Detect which cell encompasses the target text, then output its (X, Y) center coordinate. 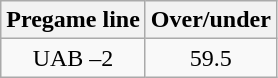
UAB –2 (74, 58)
Over/under (210, 20)
59.5 (210, 58)
Pregame line (74, 20)
